Search for the cell housing the specified text and yield its [x, y] center coordinate. 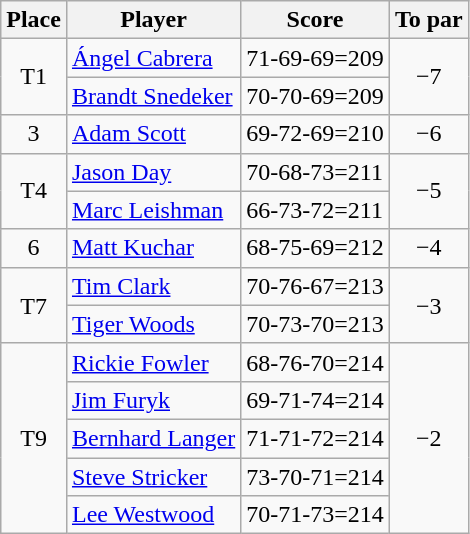
6 [34, 248]
Marc Leishman [153, 210]
−3 [428, 305]
−2 [428, 438]
T4 [34, 191]
3 [34, 134]
Lee Westwood [153, 515]
Jason Day [153, 172]
Ángel Cabrera [153, 58]
69-72-69=210 [316, 134]
T1 [34, 77]
68-76-70=214 [316, 362]
Brandt Snedeker [153, 96]
70-71-73=214 [316, 515]
Place [34, 20]
T9 [34, 438]
73-70-71=214 [316, 477]
Jim Furyk [153, 400]
Rickie Fowler [153, 362]
70-70-69=209 [316, 96]
Bernhard Langer [153, 438]
−6 [428, 134]
T7 [34, 305]
70-73-70=213 [316, 324]
Tim Clark [153, 286]
69-71-74=214 [316, 400]
70-68-73=211 [316, 172]
−4 [428, 248]
70-76-67=213 [316, 286]
71-71-72=214 [316, 438]
Score [316, 20]
71-69-69=209 [316, 58]
To par [428, 20]
66-73-72=211 [316, 210]
−5 [428, 191]
68-75-69=212 [316, 248]
−7 [428, 77]
Steve Stricker [153, 477]
Player [153, 20]
Adam Scott [153, 134]
Tiger Woods [153, 324]
Matt Kuchar [153, 248]
